Scan for the cell matching the given text and deliver its (x, y) coordinate at center. 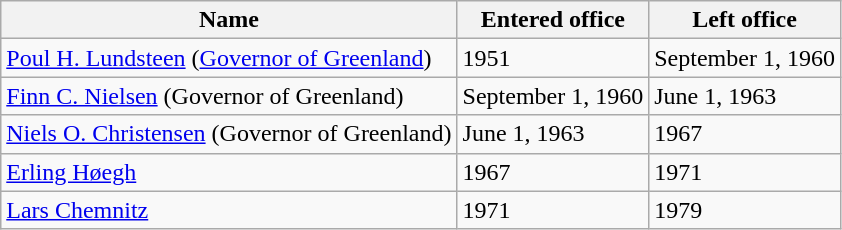
Left office (745, 20)
Lars Chemnitz (229, 210)
Finn C. Nielsen (Governor of Greenland) (229, 96)
Poul H. Lundsteen (Governor of Greenland) (229, 58)
Entered office (553, 20)
Erling Høegh (229, 172)
1979 (745, 210)
Niels O. Christensen (Governor of Greenland) (229, 134)
Name (229, 20)
1951 (553, 58)
